Scan for the cell matching the given text and deliver its (x, y) coordinate at center. 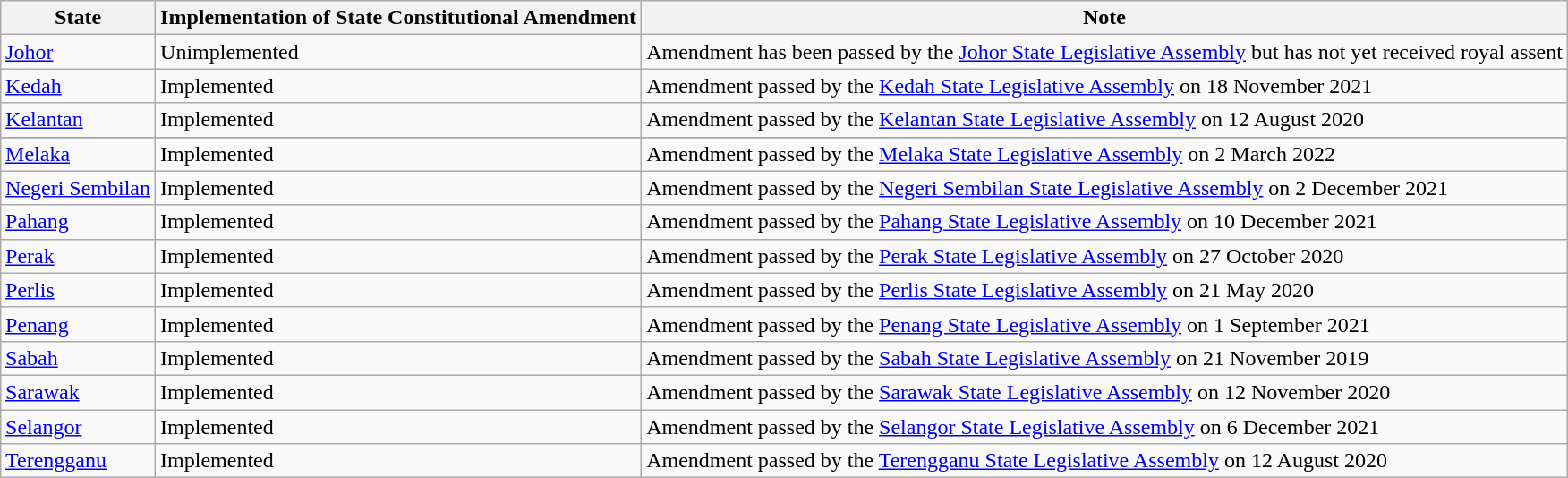
Penang (79, 324)
State (79, 18)
Negeri Sembilan (79, 188)
Sarawak (79, 392)
Sabah (79, 358)
Kelantan (79, 120)
Amendment passed by the Negeri Sembilan State Legislative Assembly on 2 December 2021 (1104, 188)
Note (1104, 18)
Perak (79, 256)
Amendment passed by the Perak State Legislative Assembly on 27 October 2020 (1104, 256)
Amendment passed by the Terengganu State Legislative Assembly on 12 August 2020 (1104, 461)
Unimplemented (399, 52)
Amendment passed by the Sabah State Legislative Assembly on 21 November 2019 (1104, 358)
Amendment passed by the Kelantan State Legislative Assembly on 12 August 2020 (1104, 120)
Amendment passed by the Pahang State Legislative Assembly on 10 December 2021 (1104, 222)
Terengganu (79, 461)
Amendment passed by the Melaka State Legislative Assembly on 2 March 2022 (1104, 154)
Perlis (79, 290)
Pahang (79, 222)
Melaka (79, 154)
Amendment passed by the Kedah State Legislative Assembly on 18 November 2021 (1104, 86)
Johor (79, 52)
Amendment passed by the Sarawak State Legislative Assembly on 12 November 2020 (1104, 392)
Selangor (79, 427)
Amendment passed by the Selangor State Legislative Assembly on 6 December 2021 (1104, 427)
Amendment has been passed by the Johor State Legislative Assembly but has not yet received royal assent (1104, 52)
Kedah (79, 86)
Amendment passed by the Perlis State Legislative Assembly on 21 May 2020 (1104, 290)
Implementation of State Constitutional Amendment (399, 18)
Amendment passed by the Penang State Legislative Assembly on 1 September 2021 (1104, 324)
